Locate the cell with the specified text and output its (X, Y) center coordinate. 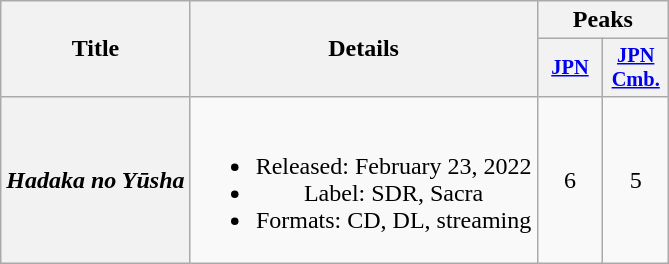
JPNCmb. (636, 68)
6 (570, 180)
Details (364, 49)
Hadaka no Yūsha (96, 180)
Released: February 23, 2022Label: SDR, SacraFormats: CD, DL, streaming (364, 180)
5 (636, 180)
JPN (570, 68)
Title (96, 49)
Peaks (602, 20)
